Detect which cell encompasses the target text, then output its (x, y) center coordinate. 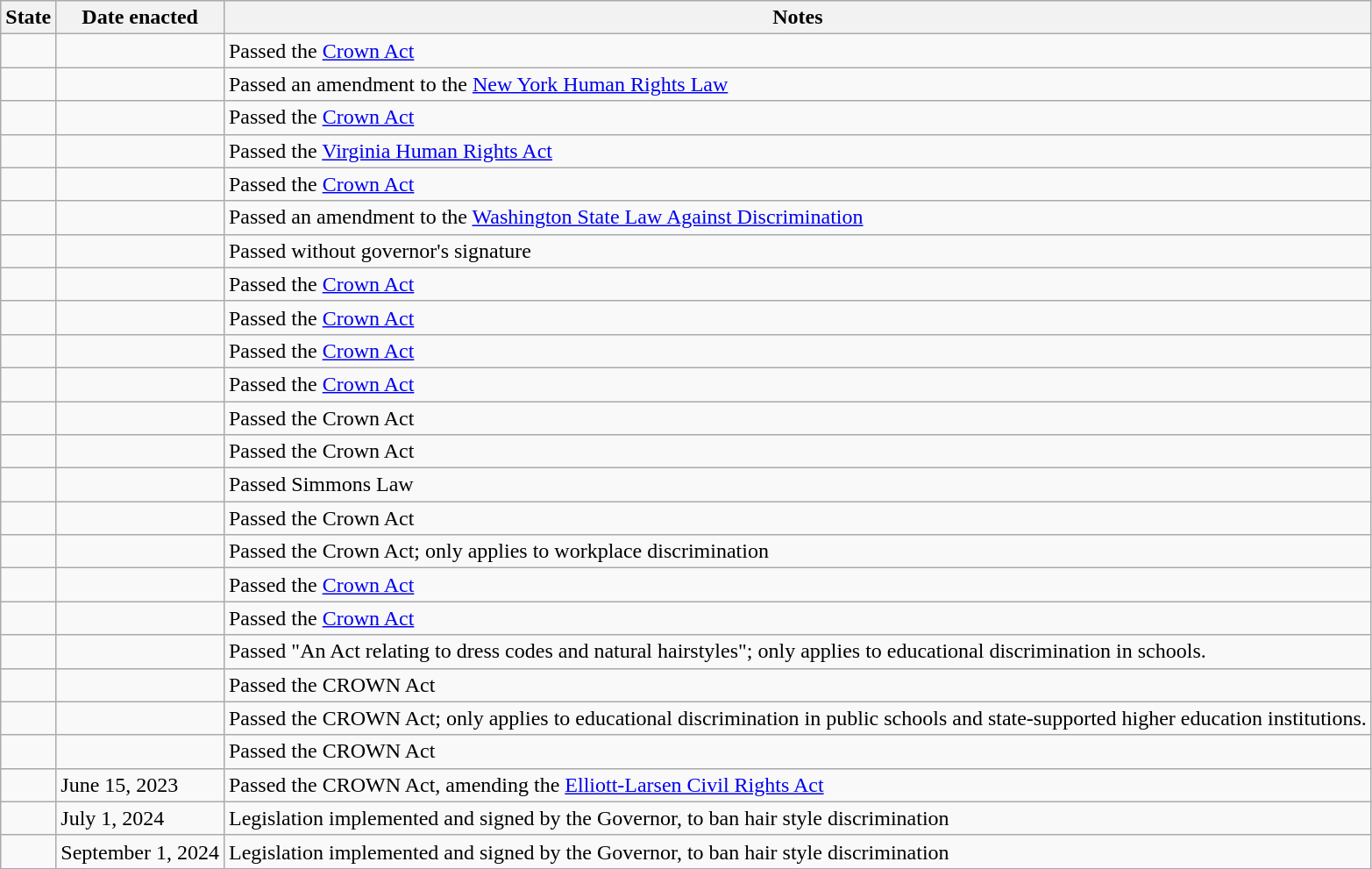
Passed Simmons Law (798, 485)
Passed an amendment to the New York Human Rights Law (798, 84)
Date enacted (140, 18)
June 15, 2023 (140, 785)
Passed the Crown Act; only applies to workplace discrimination (798, 552)
Passed without governor's signature (798, 251)
Passed an amendment to the Washington State Law Against Discrimination (798, 217)
September 1, 2024 (140, 851)
Passed the CROWN Act, amending the Elliott-Larsen Civil Rights Act (798, 785)
July 1, 2024 (140, 818)
Notes (798, 18)
Passed the Virginia Human Rights Act (798, 151)
Passed the CROWN Act; only applies to educational discrimination in public schools and state-supported higher education institutions. (798, 718)
Passed "An Act relating to dress codes and natural hairstyles"; only applies to educational discrimination in schools. (798, 652)
State (28, 18)
